Return the [X, Y] coordinate for the center point of the cell that contains the specified text.  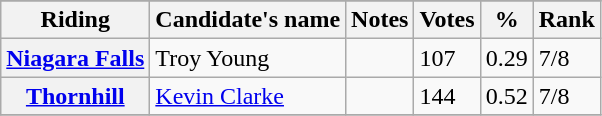
Notes [380, 20]
Thornhill [76, 96]
Kevin Clarke [248, 96]
% [506, 20]
0.52 [506, 96]
Rank [566, 20]
0.29 [506, 58]
Niagara Falls [76, 58]
Votes [447, 20]
144 [447, 96]
107 [447, 58]
Riding [76, 20]
Candidate's name [248, 20]
Troy Young [248, 58]
